From the cell containing the given text, extract its center point as (X, Y) coordinate. 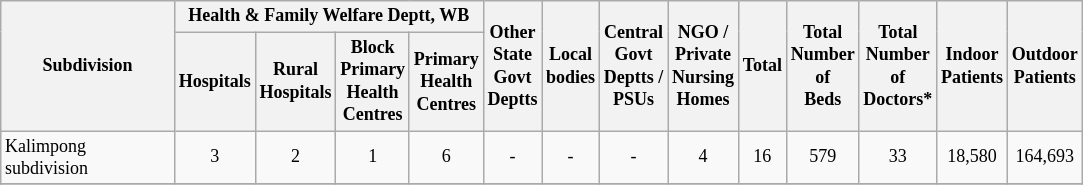
TotalNumberofDoctors* (898, 66)
BlockPrimaryHealthCentres (373, 82)
PrimaryHealthCentres (446, 82)
Health & Family Welfare Deptt, WB (328, 16)
CentralGovtDeptts /PSUs (633, 66)
16 (762, 158)
18,580 (972, 158)
3 (214, 158)
Total (762, 66)
OtherStateGovtDeptts (512, 66)
33 (898, 158)
Hospitals (214, 82)
RuralHospitals (296, 82)
2 (296, 158)
IndoorPatients (972, 66)
4 (704, 158)
Kalimpong subdivision (88, 158)
1 (373, 158)
NGO /PrivateNursingHomes (704, 66)
TotalNumberofBeds (822, 66)
6 (446, 158)
Subdivision (88, 66)
579 (822, 158)
OutdoorPatients (1044, 66)
164,693 (1044, 158)
Localbodies (571, 66)
